Determine the (x, y) coordinate at the center of the cell enclosing the given text.  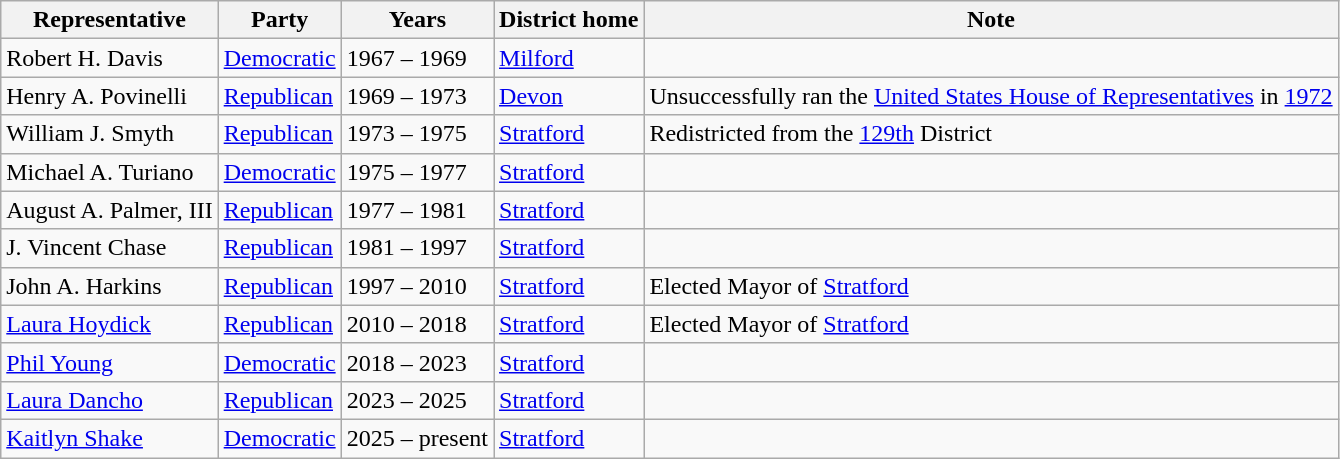
1997 – 2010 (417, 286)
Phil Young (110, 362)
J. Vincent Chase (110, 248)
Milford (569, 58)
Henry A. Povinelli (110, 96)
Representative (110, 20)
August A. Palmer, III (110, 210)
2018 – 2023 (417, 362)
Unsuccessfully ran the United States House of Representatives in 1972 (991, 96)
William J. Smyth (110, 134)
1973 – 1975 (417, 134)
Devon (569, 96)
District home (569, 20)
Kaitlyn Shake (110, 438)
1981 – 1997 (417, 248)
Note (991, 20)
Michael A. Turiano (110, 172)
Laura Hoydick (110, 324)
1975 – 1977 (417, 172)
2023 – 2025 (417, 400)
2010 – 2018 (417, 324)
Laura Dancho (110, 400)
Party (280, 20)
1977 – 1981 (417, 210)
John A. Harkins (110, 286)
Years (417, 20)
1969 – 1973 (417, 96)
1967 – 1969 (417, 58)
Robert H. Davis (110, 58)
2025 – present (417, 438)
Redistricted from the 129th District (991, 134)
